Extract the [x, y] coordinate from the center of the cell holding the provided text.  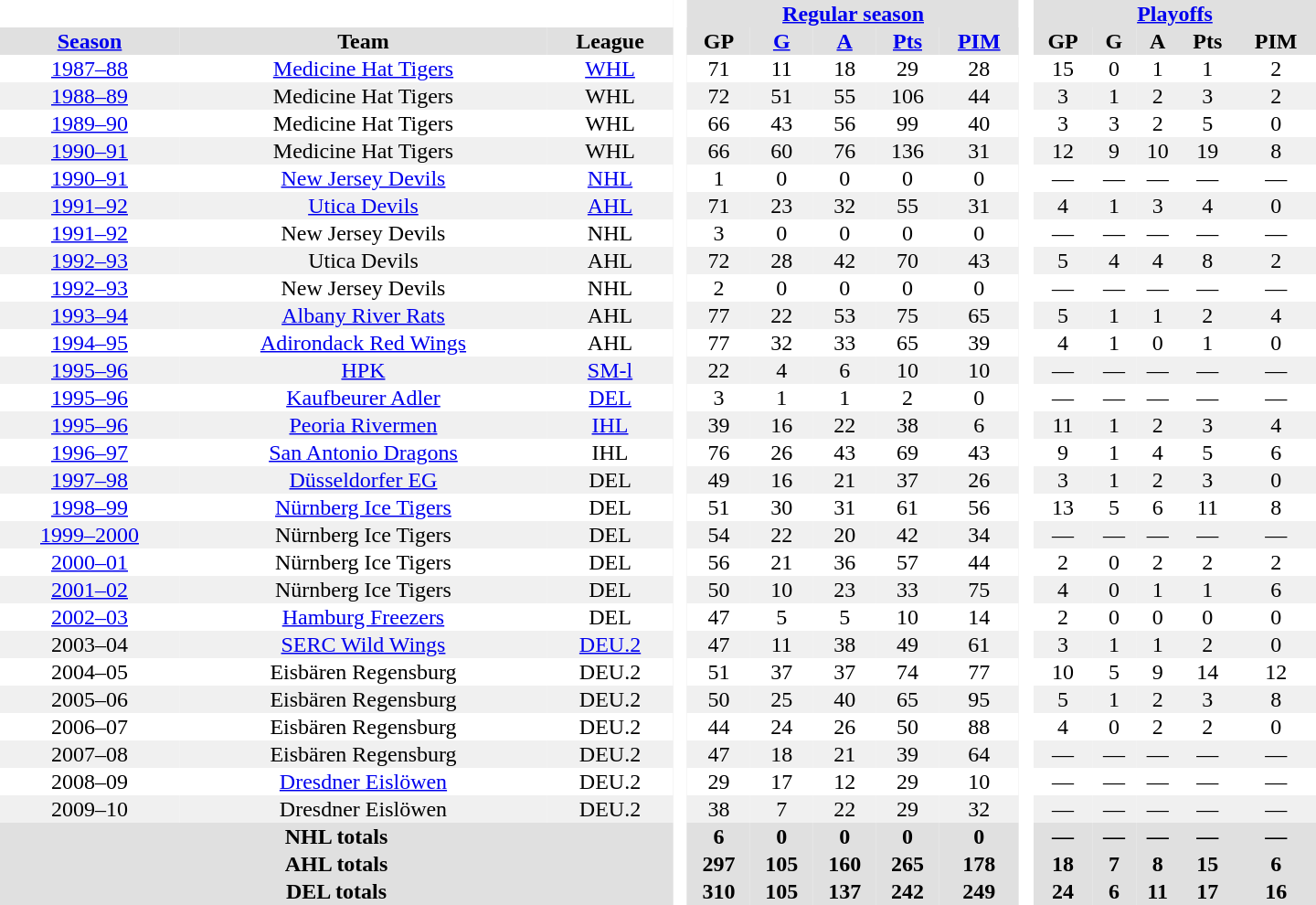
Playoffs [1175, 14]
2004–05 [90, 672]
249 [979, 891]
HPK [364, 370]
106 [908, 96]
99 [908, 123]
Kaufbeurer Adler [364, 398]
Hamburg Freezers [364, 617]
13 [1063, 507]
36 [844, 562]
242 [908, 891]
34 [979, 535]
60 [782, 151]
2000–01 [90, 562]
265 [908, 864]
25 [782, 699]
Regular season [854, 14]
53 [844, 315]
20 [844, 535]
Düsseldorfer EG [364, 480]
1994–95 [90, 343]
AHL totals [336, 864]
1989–90 [90, 123]
Season [90, 41]
1997–98 [90, 480]
136 [908, 151]
70 [908, 261]
310 [718, 891]
SM-l [610, 370]
Team [364, 41]
2009–10 [90, 809]
19 [1207, 151]
137 [844, 891]
1996–97 [90, 452]
30 [782, 507]
64 [979, 754]
95 [979, 699]
2008–09 [90, 782]
1987–88 [90, 69]
1999–2000 [90, 535]
178 [979, 864]
74 [908, 672]
2001–02 [90, 590]
Albany River Rats [364, 315]
Adirondack Red Wings [364, 343]
1988–89 [90, 96]
1993–94 [90, 315]
NHL totals [336, 836]
1998–99 [90, 507]
Peoria Rivermen [364, 425]
2003–04 [90, 644]
2006–07 [90, 727]
2005–06 [90, 699]
54 [718, 535]
57 [908, 562]
297 [718, 864]
SERC Wild Wings [364, 644]
160 [844, 864]
DEL totals [336, 891]
88 [979, 727]
69 [908, 452]
2002–03 [90, 617]
2007–08 [90, 754]
League [610, 41]
San Antonio Dragons [364, 452]
